Provide the (X, Y) coordinate of the cell's center where the given text is located.  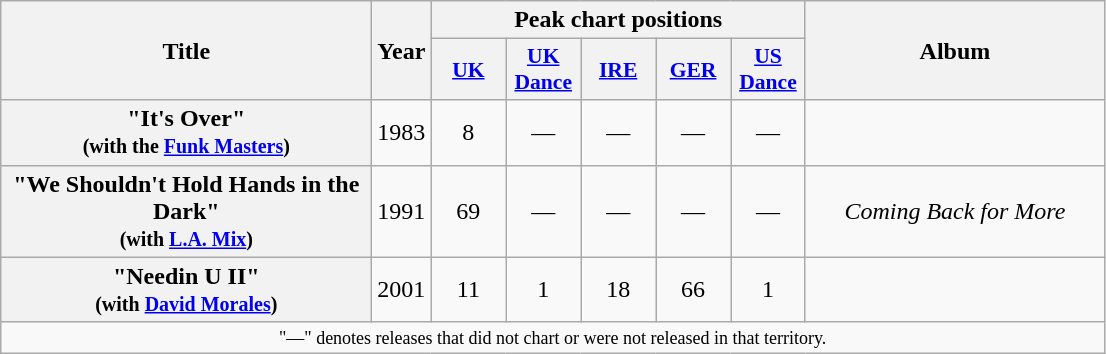
11 (468, 290)
UKDance (544, 70)
Title (186, 50)
69 (468, 211)
"It's Over"(with the Funk Masters) (186, 132)
GER (694, 70)
UK (468, 70)
1983 (402, 132)
18 (618, 290)
USDance (768, 70)
"Needin U II"(with David Morales) (186, 290)
1991 (402, 211)
"—" denotes releases that did not chart or were not released in that territory. (553, 338)
Peak chart positions (618, 20)
Year (402, 50)
"We Shouldn't Hold Hands in the Dark"(with L.A. Mix) (186, 211)
Album (954, 50)
2001 (402, 290)
66 (694, 290)
IRE (618, 70)
Coming Back for More (954, 211)
8 (468, 132)
